Determine the (x, y) coordinate at the center of the cell enclosing the given text.  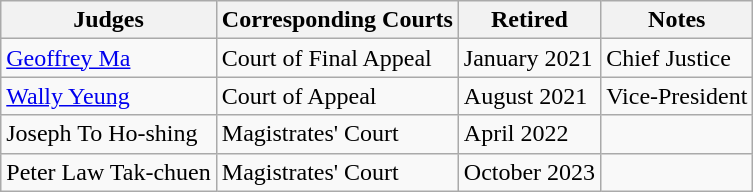
August 2021 (529, 96)
Corresponding Courts (337, 20)
January 2021 (529, 58)
Court of Final Appeal (337, 58)
Wally Yeung (109, 96)
April 2022 (529, 134)
Chief Justice (677, 58)
Vice-President (677, 96)
Retired (529, 20)
Notes (677, 20)
Joseph To Ho-shing (109, 134)
Geoffrey Ma (109, 58)
Court of Appeal (337, 96)
Peter Law Tak-chuen (109, 172)
Judges (109, 20)
October 2023 (529, 172)
